Extract the (x, y) coordinate from the center of the cell holding the provided text.  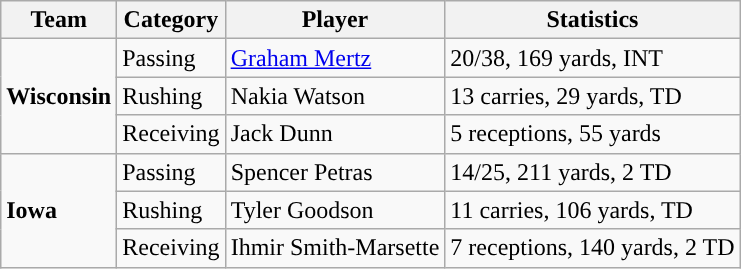
Category (171, 20)
Spencer Petras (335, 172)
Jack Dunn (335, 134)
11 carries, 106 yards, TD (592, 210)
Wisconsin (59, 96)
Ihmir Smith-Marsette (335, 248)
Iowa (59, 210)
5 receptions, 55 yards (592, 134)
13 carries, 29 yards, TD (592, 96)
Tyler Goodson (335, 210)
Player (335, 20)
Statistics (592, 20)
7 receptions, 140 yards, 2 TD (592, 248)
Nakia Watson (335, 96)
20/38, 169 yards, INT (592, 58)
Graham Mertz (335, 58)
Team (59, 20)
14/25, 211 yards, 2 TD (592, 172)
